From the cell containing the given text, extract its center point as (X, Y) coordinate. 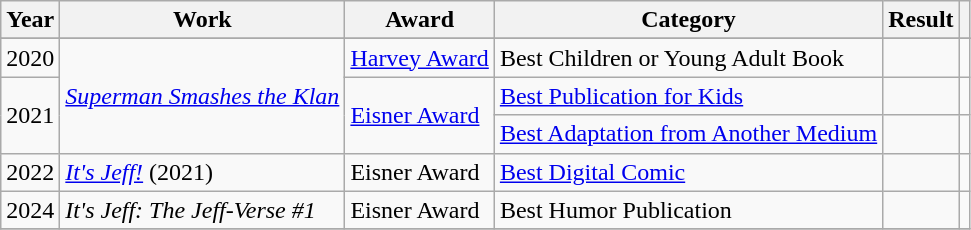
2020 (30, 58)
Award (420, 20)
Best Children or Young Adult Book (688, 58)
Best Publication for Kids (688, 96)
Superman Smashes the Klan (202, 96)
Year (30, 20)
Best Humor Publication (688, 210)
Best Digital Comic (688, 172)
2021 (30, 115)
2022 (30, 172)
Harvey Award (420, 58)
Result (921, 20)
Work (202, 20)
Best Adaptation from Another Medium (688, 134)
Category (688, 20)
2024 (30, 210)
It's Jeff: The Jeff-Verse #1 (202, 210)
It's Jeff! (2021) (202, 172)
